Pinpoint the cell where the given text exists, returning its [x, y] midpoint coordinate. 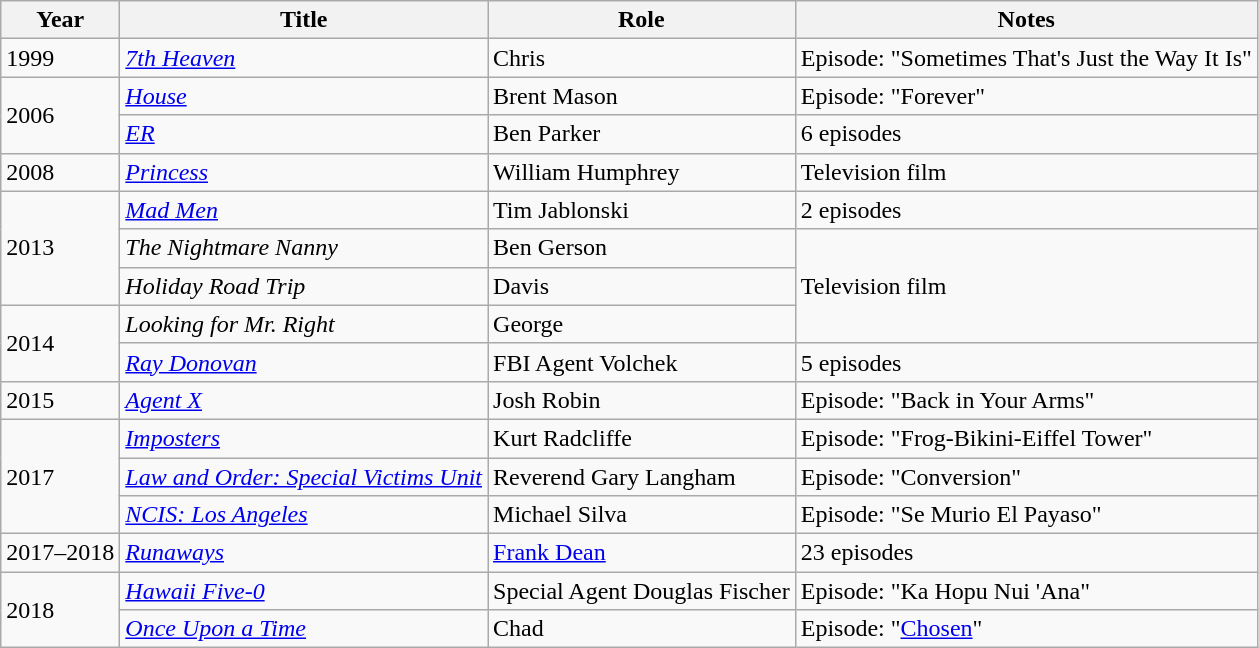
Title [304, 20]
2013 [60, 248]
Mad Men [304, 210]
2 episodes [1026, 210]
ER [304, 134]
Runaways [304, 553]
Imposters [304, 438]
2014 [60, 343]
Special Agent Douglas Fischer [642, 591]
1999 [60, 58]
Tim Jablonski [642, 210]
23 episodes [1026, 553]
Year [60, 20]
Frank Dean [642, 553]
Looking for Mr. Right [304, 324]
Chad [642, 629]
FBI Agent Volchek [642, 362]
2017 [60, 476]
Princess [304, 172]
Notes [1026, 20]
7th Heaven [304, 58]
George [642, 324]
Law and Order: Special Victims Unit [304, 477]
Hawaii Five-0 [304, 591]
The Nightmare Nanny [304, 248]
2006 [60, 115]
Once Upon a Time [304, 629]
House [304, 96]
Josh Robin [642, 400]
William Humphrey [642, 172]
Episode: "Frog-Bikini-Eiffel Tower" [1026, 438]
Brent Mason [642, 96]
Episode: "Conversion" [1026, 477]
Michael Silva [642, 515]
Role [642, 20]
6 episodes [1026, 134]
5 episodes [1026, 362]
Episode: "Sometimes That's Just the Way It Is" [1026, 58]
2008 [60, 172]
Ray Donovan [304, 362]
Episode: "Chosen" [1026, 629]
Ben Parker [642, 134]
Episode: "Ka Hopu Nui 'Ana" [1026, 591]
2015 [60, 400]
Kurt Radcliffe [642, 438]
2017–2018 [60, 553]
Episode: "Forever" [1026, 96]
Agent X [304, 400]
Episode: "Se Murio El Payaso" [1026, 515]
Davis [642, 286]
NCIS: Los Angeles [304, 515]
Holiday Road Trip [304, 286]
Episode: "Back in Your Arms" [1026, 400]
2018 [60, 610]
Reverend Gary Langham [642, 477]
Chris [642, 58]
Ben Gerson [642, 248]
